Output the (x, y) coordinate of the center of the cell containing the given text.  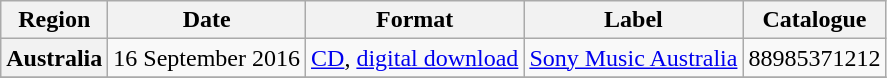
Date (207, 20)
Region (54, 20)
Sony Music Australia (634, 58)
88985371212 (814, 58)
Catalogue (814, 20)
Label (634, 20)
Format (415, 20)
Australia (54, 58)
CD, digital download (415, 58)
16 September 2016 (207, 58)
